Determine the (x, y) coordinate at the center of the cell enclosing the given text.  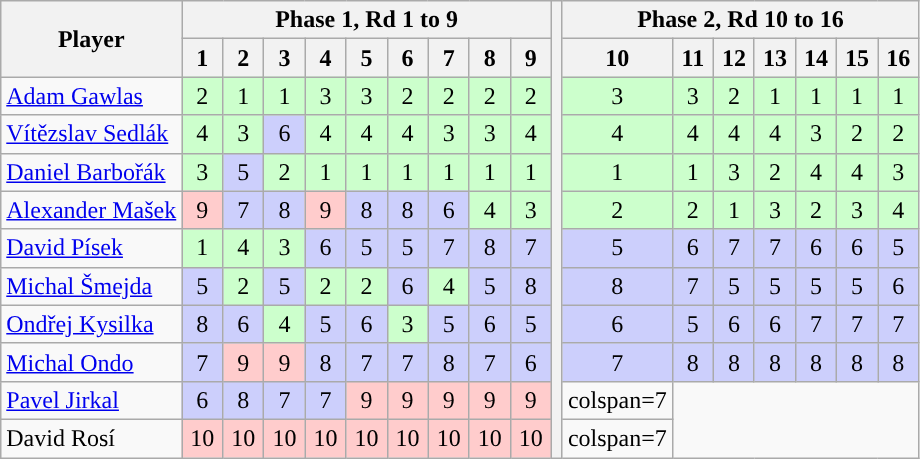
14 (816, 58)
Player (92, 39)
Phase 2, Rd 10 to 16 (740, 20)
Phase 1, Rd 1 to 9 (367, 20)
Adam Gawlas (92, 96)
Pavel Jirkal (92, 400)
12 (734, 58)
Michal Ondo (92, 362)
Ondřej Kysilka (92, 324)
Michal Šmejda (92, 286)
16 (898, 58)
11 (692, 58)
Daniel Barbořák (92, 172)
15 (858, 58)
David Rosí (92, 438)
Alexander Mašek (92, 210)
David Písek (92, 248)
Vítězslav Sedlák (92, 134)
13 (774, 58)
